Scan for the cell matching the given text and deliver its [X, Y] coordinate at center. 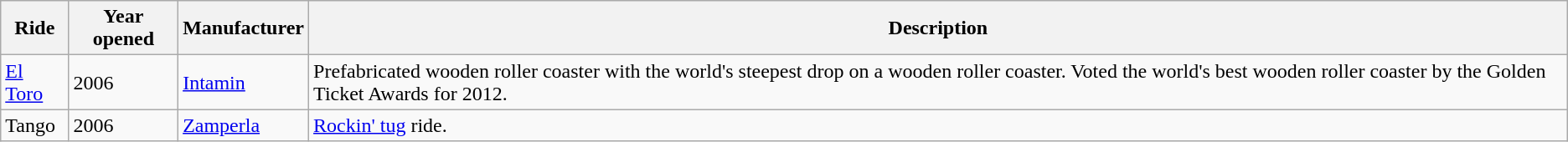
El Toro [35, 82]
Rockin' tug ride. [938, 125]
Description [938, 28]
Zamperla [244, 125]
Tango [35, 125]
Manufacturer [244, 28]
Intamin [244, 82]
Year opened [124, 28]
Ride [35, 28]
